Provide the (x, y) coordinate of the cell's center where the given text is located.  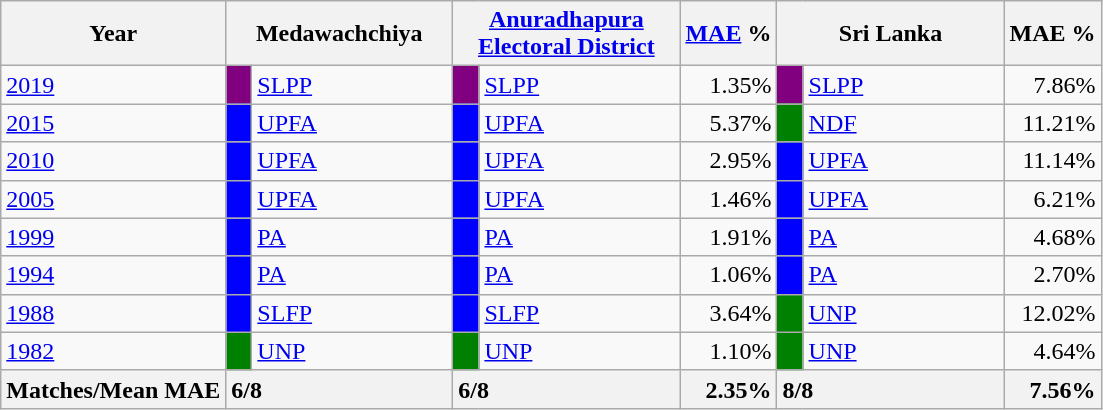
2005 (114, 199)
11.21% (1052, 123)
Anuradhapura Electoral District (566, 34)
2.70% (1052, 275)
1.35% (728, 85)
11.14% (1052, 161)
6.21% (1052, 199)
Medawachchiya (340, 34)
Year (114, 34)
7.86% (1052, 85)
1.06% (728, 275)
1.91% (728, 237)
1.10% (728, 351)
5.37% (728, 123)
2.35% (728, 389)
2.95% (728, 161)
Matches/Mean MAE (114, 389)
1988 (114, 313)
2019 (114, 85)
1.46% (728, 199)
4.68% (1052, 237)
2015 (114, 123)
7.56% (1052, 389)
1982 (114, 351)
4.64% (1052, 351)
Sri Lanka (890, 34)
3.64% (728, 313)
2010 (114, 161)
8/8 (890, 389)
1999 (114, 237)
12.02% (1052, 313)
1994 (114, 275)
NDF (904, 123)
